For the text-containing cell, return its midpoint in [x, y] coordinate format. 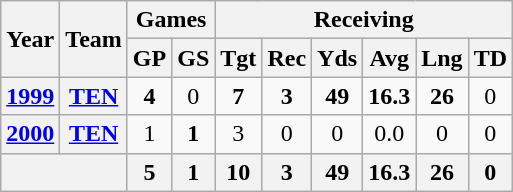
5 [149, 172]
Receiving [364, 20]
Yds [338, 58]
0.0 [390, 134]
Tgt [238, 58]
Lng [442, 58]
TD [490, 58]
GS [194, 58]
Team [94, 39]
Games [170, 20]
4 [149, 96]
7 [238, 96]
Year [30, 39]
GP [149, 58]
Avg [390, 58]
Rec [287, 58]
1999 [30, 96]
10 [238, 172]
2000 [30, 134]
